Search for the cell housing the specified text and yield its (X, Y) center coordinate. 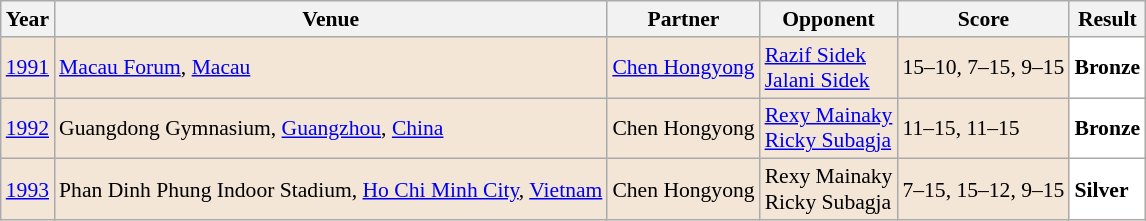
1993 (28, 190)
Silver (1107, 190)
Phan Dinh Phung Indoor Stadium, Ho Chi Minh City, Vietnam (330, 190)
Venue (330, 19)
11–15, 11–15 (983, 128)
Macau Forum, Macau (330, 68)
Guangdong Gymnasium, Guangzhou, China (330, 128)
15–10, 7–15, 9–15 (983, 68)
Razif Sidek Jalani Sidek (829, 68)
Result (1107, 19)
Partner (683, 19)
1992 (28, 128)
7–15, 15–12, 9–15 (983, 190)
Score (983, 19)
Opponent (829, 19)
Year (28, 19)
1991 (28, 68)
